Return (x, y) of the center of cell containing provided text 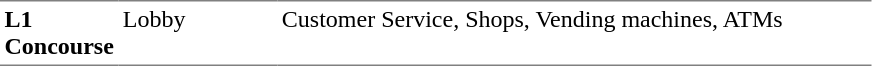
Lobby (198, 33)
L1Concourse (59, 33)
Customer Service, Shops, Vending machines, ATMs (574, 33)
